For the text-containing cell, return its midpoint in (X, Y) coordinate format. 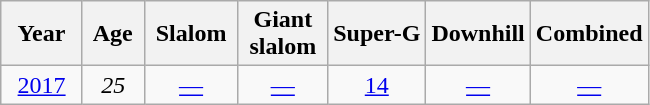
Year (42, 34)
14 (377, 85)
Combined (589, 34)
Downhill (478, 34)
2017 (42, 85)
Super-G (377, 34)
Age (113, 34)
25 (113, 85)
Giant slalom (283, 34)
Slalom (191, 34)
